Capture the cell that displays the provided text and extract its [x, y] central coordinate. 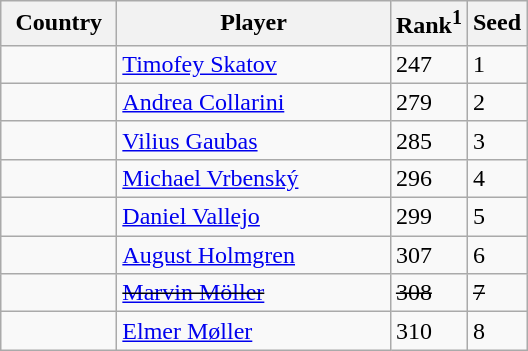
4 [496, 178]
Seed [496, 24]
3 [496, 140]
Daniel Vallejo [254, 217]
August Holmgren [254, 255]
Rank1 [428, 24]
310 [428, 331]
Marvin Möller [254, 293]
8 [496, 331]
296 [428, 178]
Player [254, 24]
307 [428, 255]
7 [496, 293]
2 [496, 102]
299 [428, 217]
285 [428, 140]
Michael Vrbenský [254, 178]
6 [496, 255]
Andrea Collarini [254, 102]
Vilius Gaubas [254, 140]
1 [496, 64]
308 [428, 293]
Elmer Møller [254, 331]
Timofey Skatov [254, 64]
247 [428, 64]
5 [496, 217]
279 [428, 102]
Country [59, 24]
